Return [X, Y] of the center of cell containing provided text 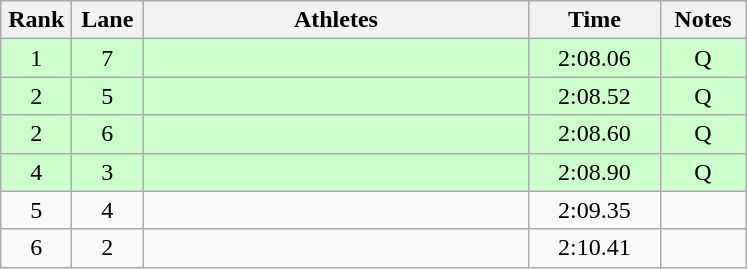
Rank [36, 20]
3 [108, 172]
7 [108, 58]
2:08.52 [594, 96]
2:08.60 [594, 134]
2:10.41 [594, 248]
2:09.35 [594, 210]
Notes [703, 20]
1 [36, 58]
Athletes [336, 20]
Lane [108, 20]
Time [594, 20]
2:08.06 [594, 58]
2:08.90 [594, 172]
